Pinpoint the cell where the given text exists, returning its [X, Y] midpoint coordinate. 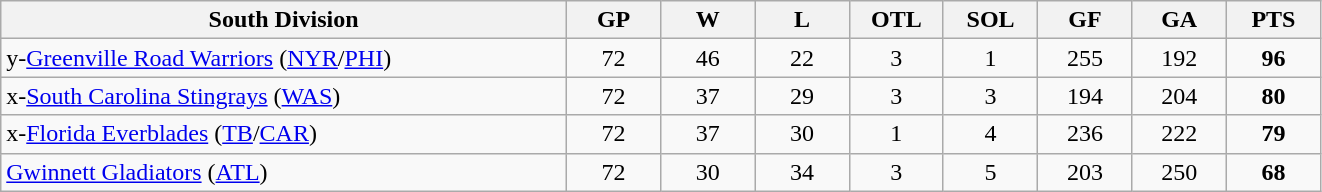
x-Florida Everblades (TB/CAR) [284, 134]
79 [1273, 134]
204 [1179, 96]
4 [990, 134]
W [708, 20]
OTL [896, 20]
GF [1085, 20]
255 [1085, 58]
South Division [284, 20]
250 [1179, 172]
GP [613, 20]
y-Greenville Road Warriors (NYR/PHI) [284, 58]
GA [1179, 20]
236 [1085, 134]
PTS [1273, 20]
68 [1273, 172]
x-South Carolina Stingrays (WAS) [284, 96]
L [802, 20]
46 [708, 58]
22 [802, 58]
5 [990, 172]
222 [1179, 134]
Gwinnett Gladiators (ATL) [284, 172]
192 [1179, 58]
96 [1273, 58]
34 [802, 172]
203 [1085, 172]
194 [1085, 96]
80 [1273, 96]
SOL [990, 20]
29 [802, 96]
